From the cell containing the given text, extract its center point as [x, y] coordinate. 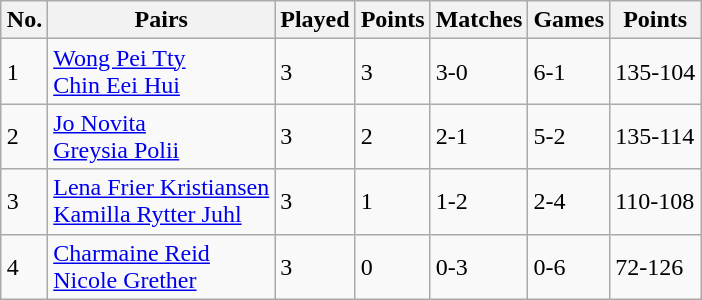
5-2 [569, 136]
0-6 [569, 266]
3-0 [479, 72]
Jo Novita Greysia Polii [162, 136]
2-1 [479, 136]
6-1 [569, 72]
110-108 [656, 202]
0 [392, 266]
2-4 [569, 202]
No. [24, 20]
Games [569, 20]
Lena Frier Kristiansen Kamilla Rytter Juhl [162, 202]
1-2 [479, 202]
Wong Pei Tty Chin Eei Hui [162, 72]
Matches [479, 20]
72-126 [656, 266]
0-3 [479, 266]
4 [24, 266]
Played [315, 20]
135-114 [656, 136]
Pairs [162, 20]
135-104 [656, 72]
Charmaine Reid Nicole Grether [162, 266]
